Identify which cell holds the provided text, then report its (x, y) central coordinate. 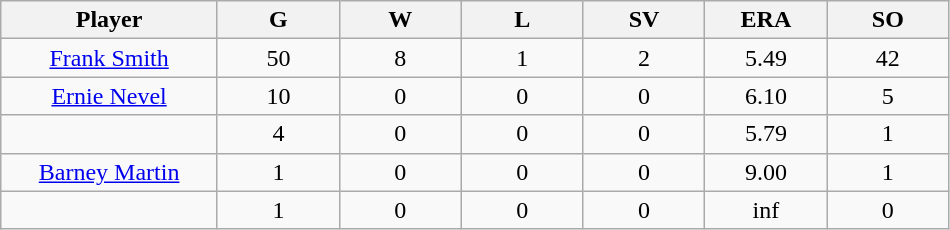
42 (888, 58)
10 (278, 96)
50 (278, 58)
5 (888, 96)
5.49 (766, 58)
8 (400, 58)
SO (888, 20)
5.79 (766, 134)
6.10 (766, 96)
W (400, 20)
L (522, 20)
inf (766, 210)
SV (644, 20)
2 (644, 58)
9.00 (766, 172)
Frank Smith (110, 58)
ERA (766, 20)
G (278, 20)
Ernie Nevel (110, 96)
4 (278, 134)
Barney Martin (110, 172)
Player (110, 20)
